Identify which cell holds the provided text, then report its [X, Y] central coordinate. 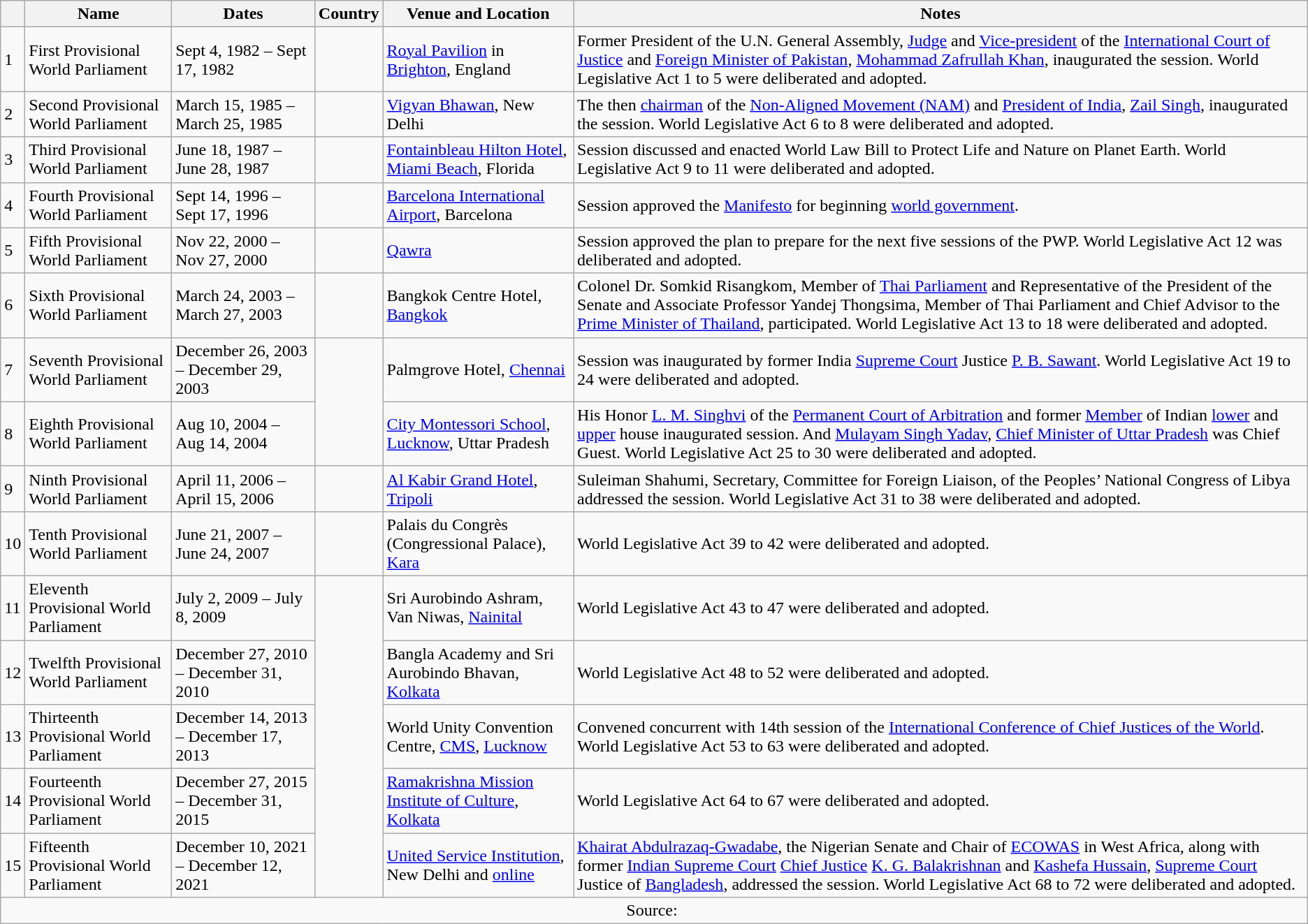
Session approved the Manifesto for beginning world government. [940, 205]
Fifteenth Provisional World Parliament [99, 865]
Ninth Provisional World Parliament [99, 489]
March 24, 2003 – March 27, 2003 [243, 305]
Second Provisional World Parliament [99, 115]
9 [13, 489]
1 [13, 59]
Fifth Provisional World Parliament [99, 250]
First Provisional World Parliament [99, 59]
World Legislative Act 43 to 47 were deliberated and adopted. [940, 608]
December 10, 2021 – December 12, 2021 [243, 865]
3 [13, 159]
Dates [243, 14]
World Legislative Act 48 to 52 were deliberated and adopted. [940, 672]
Palmgrove Hotel, Chennai [478, 369]
December 27, 2015 – December 31, 2015 [243, 801]
6 [13, 305]
7 [13, 369]
Venue and Location [478, 14]
July 2, 2009 – July 8, 2009 [243, 608]
December 27, 2010 – December 31, 2010 [243, 672]
14 [13, 801]
Seventh Provisional World Parliament [99, 369]
4 [13, 205]
Vigyan Bhawan, New Delhi [478, 115]
Session was inaugurated by former India Supreme Court Justice P. B. Sawant. World Legislative Act 19 to 24 were deliberated and adopted. [940, 369]
December 26, 2003 – December 29, 2003 [243, 369]
Name [99, 14]
Third Provisional World Parliament [99, 159]
Barcelona International Airport, Barcelona [478, 205]
Eleventh Provisional World Parliament [99, 608]
Aug 10, 2004 – Aug 14, 2004 [243, 434]
Thirteenth Provisional World Parliament [99, 737]
Source: [654, 911]
World Legislative Act 39 to 42 were deliberated and adopted. [940, 543]
Sept 4, 1982 – Sept 17, 1982 [243, 59]
Fourteenth Provisional World Parliament [99, 801]
June 18, 1987 – June 28, 1987 [243, 159]
April 11, 2006 – April 15, 2006 [243, 489]
Ramakrishna Mission Institute of Culture, Kolkata [478, 801]
15 [13, 865]
Fourth Provisional World Parliament [99, 205]
10 [13, 543]
Qawra [478, 250]
Eighth Provisional World Parliament [99, 434]
Nov 22, 2000 – Nov 27, 2000 [243, 250]
Sept 14, 1996 – Sept 17, 1996 [243, 205]
Country [349, 14]
World Unity Convention Centre, CMS, Lucknow [478, 737]
Session approved the plan to prepare for the next five sessions of the PWP. World Legislative Act 12 was deliberated and adopted. [940, 250]
11 [13, 608]
Fontainbleau Hilton Hotel, Miami Beach, Florida [478, 159]
Sixth Provisional World Parliament [99, 305]
5 [13, 250]
13 [13, 737]
8 [13, 434]
Tenth Provisional World Parliament [99, 543]
2 [13, 115]
Notes [940, 14]
December 14, 2013 – December 17, 2013 [243, 737]
City Montessori School, Lucknow, Uttar Pradesh [478, 434]
Bangla Academy and Sri Aurobindo Bhavan, Kolkata [478, 672]
Bangkok Centre Hotel, Bangkok [478, 305]
Al Kabir Grand Hotel, Tripoli [478, 489]
12 [13, 672]
March 15, 1985 – March 25, 1985 [243, 115]
Sri Aurobindo Ashram, Van Niwas, Nainital [478, 608]
Royal Pavilion in Brighton, England [478, 59]
United Service Institution, New Delhi and online [478, 865]
Session discussed and enacted World Law Bill to Protect Life and Nature on Planet Earth. World Legislative Act 9 to 11 were deliberated and adopted. [940, 159]
Palais du Congrès (Congressional Palace), Kara [478, 543]
World Legislative Act 64 to 67 were deliberated and adopted. [940, 801]
June 21, 2007 – June 24, 2007 [243, 543]
Twelfth Provisional World Parliament [99, 672]
